Return [x, y] of the center of cell containing provided text 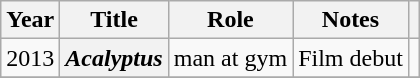
Year [30, 20]
Title [114, 20]
man at gym [230, 58]
Film debut [351, 58]
Notes [351, 20]
Role [230, 20]
2013 [30, 58]
Acalyptus [114, 58]
